For the text-containing cell, return its midpoint in (X, Y) coordinate format. 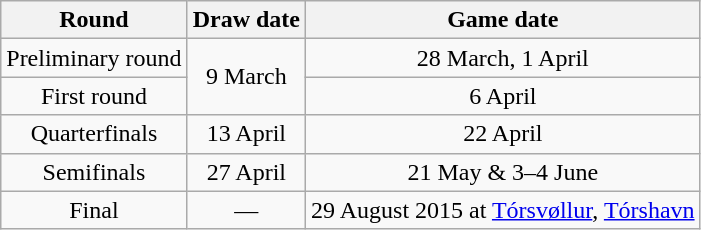
Quarterfinals (94, 134)
9 March (246, 77)
29 August 2015 at Tórsvøllur, Tórshavn (504, 210)
First round (94, 96)
28 March, 1 April (504, 58)
Preliminary round (94, 58)
21 May & 3–4 June (504, 172)
Semifinals (94, 172)
Game date (504, 20)
13 April (246, 134)
— (246, 210)
Draw date (246, 20)
27 April (246, 172)
22 April (504, 134)
Final (94, 210)
Round (94, 20)
6 April (504, 96)
